From the cell containing the given text, extract its center point as [x, y] coordinate. 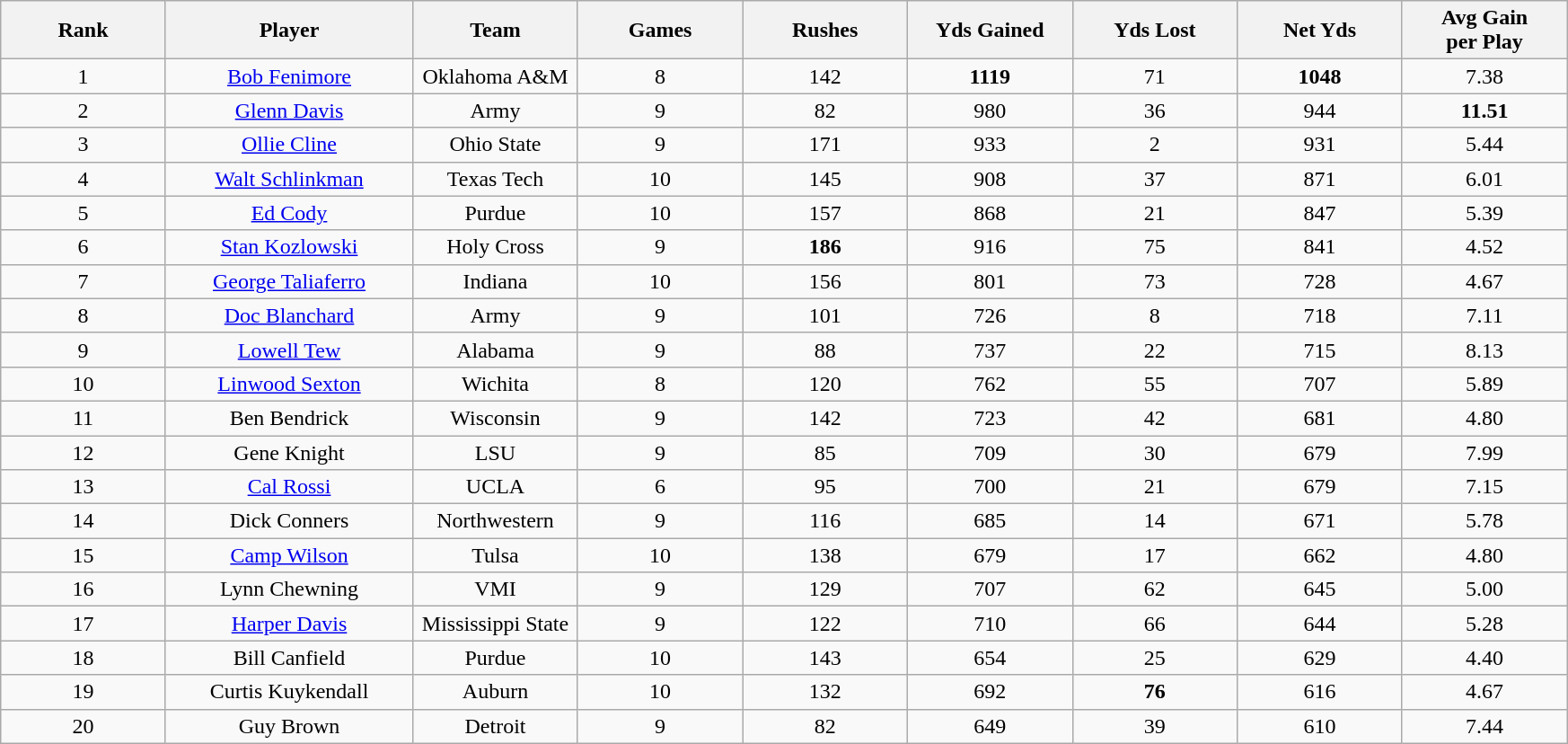
Detroit [496, 726]
18 [84, 658]
728 [1320, 281]
13 [84, 487]
Wisconsin [496, 418]
7.38 [1484, 76]
7.11 [1484, 315]
5.78 [1484, 521]
Linwood Sexton [289, 384]
145 [825, 179]
Cal Rossi [289, 487]
Ohio State [496, 145]
Glenn Davis [289, 111]
Bill Canfield [289, 658]
933 [990, 145]
71 [1155, 76]
7.15 [1484, 487]
1119 [990, 76]
Stan Kozlowski [289, 247]
Team [496, 31]
132 [825, 692]
62 [1155, 589]
700 [990, 487]
Curtis Kuykendall [289, 692]
Player [289, 31]
Rank [84, 31]
1048 [1320, 76]
3 [84, 145]
868 [990, 213]
Ed Cody [289, 213]
Auburn [496, 692]
610 [1320, 726]
30 [1155, 452]
Mississippi State [496, 624]
Ben Bendrick [289, 418]
LSU [496, 452]
186 [825, 247]
718 [1320, 315]
Bob Fenimore [289, 76]
4.52 [1484, 247]
143 [825, 658]
801 [990, 281]
VMI [496, 589]
20 [84, 726]
Tulsa [496, 555]
847 [1320, 213]
944 [1320, 111]
6.01 [1484, 179]
649 [990, 726]
11 [84, 418]
129 [825, 589]
692 [990, 692]
4 [84, 179]
Harper Davis [289, 624]
737 [990, 350]
156 [825, 281]
5.44 [1484, 145]
36 [1155, 111]
19 [84, 692]
7.44 [1484, 726]
916 [990, 247]
908 [990, 179]
Texas Tech [496, 179]
73 [1155, 281]
Rushes [825, 31]
671 [1320, 521]
685 [990, 521]
616 [1320, 692]
980 [990, 111]
Wichita [496, 384]
Yds Lost [1155, 31]
39 [1155, 726]
681 [1320, 418]
157 [825, 213]
726 [990, 315]
Guy Brown [289, 726]
709 [990, 452]
710 [990, 624]
11.51 [1484, 111]
Indiana [496, 281]
Dick Conners [289, 521]
5.89 [1484, 384]
15 [84, 555]
25 [1155, 658]
116 [825, 521]
Games [660, 31]
122 [825, 624]
88 [825, 350]
7.99 [1484, 452]
644 [1320, 624]
762 [990, 384]
629 [1320, 658]
662 [1320, 555]
85 [825, 452]
75 [1155, 247]
Yds Gained [990, 31]
8.13 [1484, 350]
76 [1155, 692]
Northwestern [496, 521]
55 [1155, 384]
Gene Knight [289, 452]
George Taliaferro [289, 281]
16 [84, 589]
Avg Gainper Play [1484, 31]
22 [1155, 350]
Lynn Chewning [289, 589]
841 [1320, 247]
12 [84, 452]
Walt Schlinkman [289, 179]
715 [1320, 350]
138 [825, 555]
66 [1155, 624]
Doc Blanchard [289, 315]
42 [1155, 418]
645 [1320, 589]
Ollie Cline [289, 145]
101 [825, 315]
931 [1320, 145]
Net Yds [1320, 31]
5.28 [1484, 624]
37 [1155, 179]
95 [825, 487]
Oklahoma A&M [496, 76]
7 [84, 281]
120 [825, 384]
Lowell Tew [289, 350]
5 [84, 213]
Alabama [496, 350]
654 [990, 658]
Camp Wilson [289, 555]
871 [1320, 179]
723 [990, 418]
171 [825, 145]
1 [84, 76]
UCLA [496, 487]
Holy Cross [496, 247]
4.40 [1484, 658]
5.00 [1484, 589]
5.39 [1484, 213]
